Extract the (x, y) coordinate from the center of the cell holding the provided text.  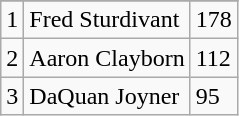
Fred Sturdivant (107, 20)
112 (214, 58)
DaQuan Joyner (107, 96)
1 (12, 20)
Aaron Clayborn (107, 58)
95 (214, 96)
178 (214, 20)
2 (12, 58)
3 (12, 96)
